Provide the (X, Y) coordinate of the cell's center where the given text is located.  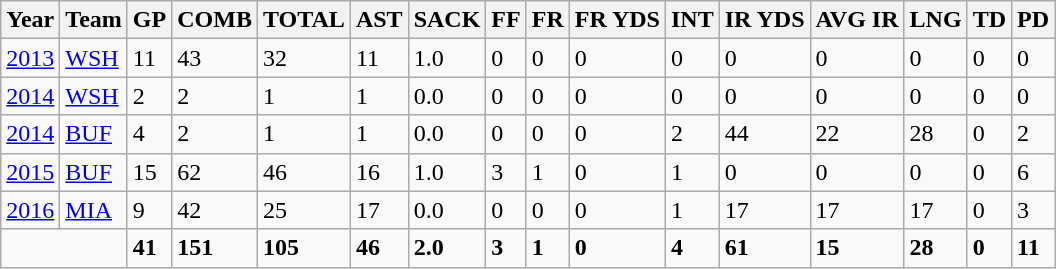
105 (304, 248)
FR YDS (617, 20)
FR (548, 20)
2016 (30, 210)
43 (215, 58)
151 (215, 248)
44 (764, 134)
MIA (94, 210)
61 (764, 248)
AST (379, 20)
COMB (215, 20)
2013 (30, 58)
AVG IR (857, 20)
TD (989, 20)
22 (857, 134)
9 (149, 210)
42 (215, 210)
41 (149, 248)
62 (215, 172)
IR YDS (764, 20)
16 (379, 172)
2015 (30, 172)
TOTAL (304, 20)
Team (94, 20)
FF (506, 20)
GP (149, 20)
INT (692, 20)
Year (30, 20)
25 (304, 210)
SACK (447, 20)
32 (304, 58)
2.0 (447, 248)
6 (1034, 172)
LNG (936, 20)
PD (1034, 20)
